Extract the [x, y] coordinate from the center of the cell holding the provided text.  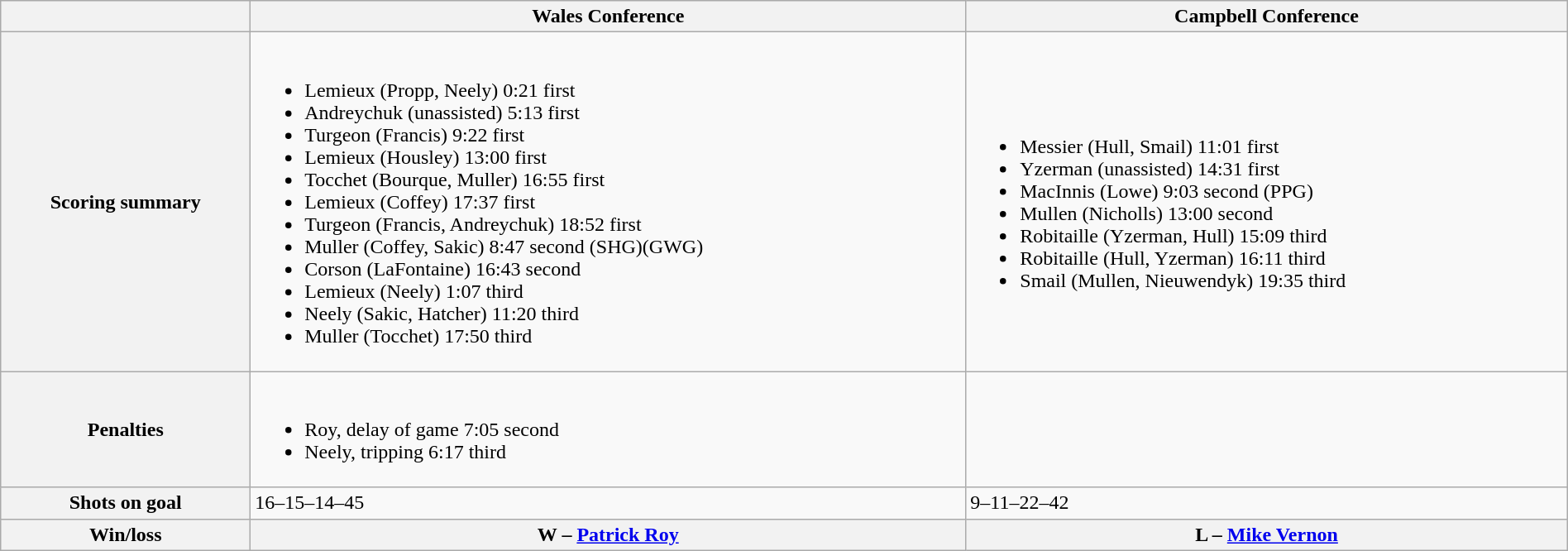
Campbell Conference [1267, 17]
Scoring summary [126, 202]
L – Mike Vernon [1267, 534]
Wales Conference [609, 17]
16–15–14–45 [609, 503]
W – Patrick Roy [609, 534]
9–11–22–42 [1267, 503]
Shots on goal [126, 503]
Win/loss [126, 534]
Roy, delay of game 7:05 secondNeely, tripping 6:17 third [609, 429]
Penalties [126, 429]
